For the text-containing cell, return its midpoint in [X, Y] coordinate format. 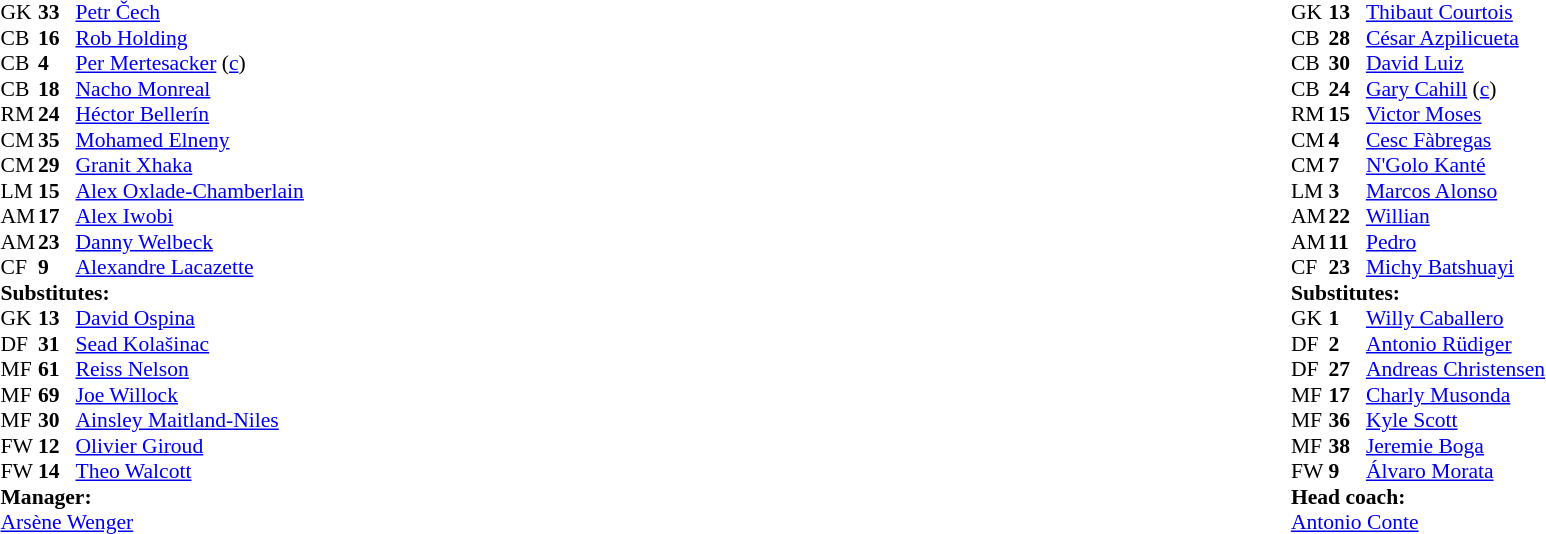
Pedro [1456, 242]
N'Golo Kanté [1456, 165]
28 [1347, 38]
69 [57, 395]
Álvaro Morata [1456, 471]
36 [1347, 421]
Alexandre Lacazette [190, 267]
Willy Caballero [1456, 319]
14 [57, 471]
Olivier Giroud [190, 446]
Jeremie Boga [1456, 446]
Thibaut Courtois [1456, 13]
Willian [1456, 217]
Alex Iwobi [190, 217]
David Luiz [1456, 63]
38 [1347, 446]
27 [1347, 369]
29 [57, 165]
33 [57, 13]
Petr Čech [190, 13]
Manager: [152, 497]
Charly Musonda [1456, 395]
David Ospina [190, 319]
22 [1347, 217]
Gary Cahill (c) [1456, 89]
Cesc Fàbregas [1456, 140]
Reiss Nelson [190, 369]
18 [57, 89]
Sead Kolašinac [190, 344]
61 [57, 369]
Granit Xhaka [190, 165]
Marcos Alonso [1456, 191]
1 [1347, 319]
Danny Welbeck [190, 242]
31 [57, 344]
16 [57, 38]
Mohamed Elneny [190, 140]
11 [1347, 242]
12 [57, 446]
3 [1347, 191]
Alex Oxlade-Chamberlain [190, 191]
Rob Holding [190, 38]
Michy Batshuayi [1456, 267]
35 [57, 140]
Ainsley Maitland-Niles [190, 421]
Head coach: [1418, 497]
Nacho Monreal [190, 89]
Joe Willock [190, 395]
Antonio Rüdiger [1456, 344]
Andreas Christensen [1456, 369]
Theo Walcott [190, 471]
Victor Moses [1456, 115]
Héctor Bellerín [190, 115]
Kyle Scott [1456, 421]
Per Mertesacker (c) [190, 63]
César Azpilicueta [1456, 38]
2 [1347, 344]
7 [1347, 165]
